Provide the [X, Y] coordinate of the cell's center where the given text is located.  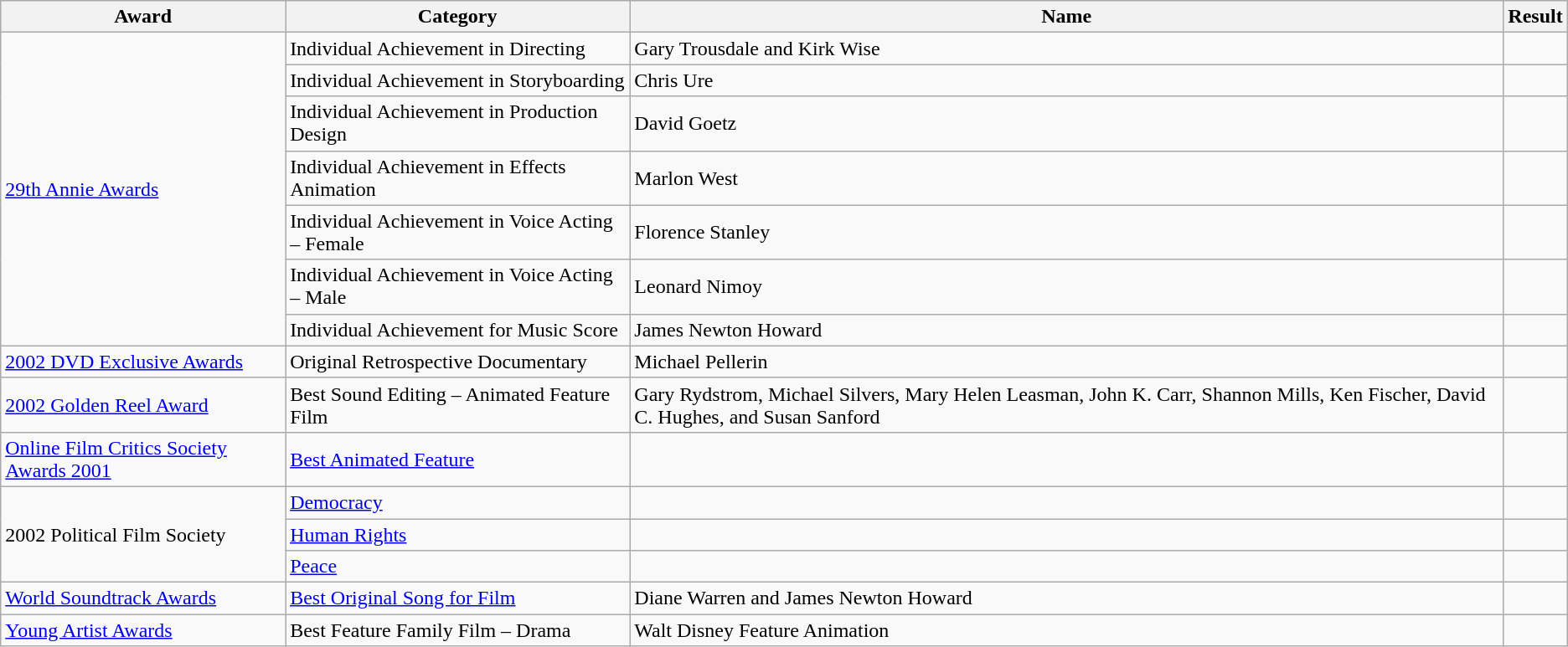
Democracy [457, 502]
Individual Achievement in Effects Animation [457, 177]
29th Annie Awards [143, 189]
Diane Warren and James Newton Howard [1067, 598]
Leonard Nimoy [1067, 286]
Individual Achievement for Music Score [457, 330]
Category [457, 17]
2002 Political Film Society [143, 534]
Online Film Critics Society Awards 2001 [143, 459]
Best Animated Feature [457, 459]
2002 Golden Reel Award [143, 405]
Florence Stanley [1067, 233]
Best Sound Editing – Animated Feature Film [457, 405]
Chris Ure [1067, 80]
World Soundtrack Awards [143, 598]
Result [1535, 17]
Individual Achievement in Storyboarding [457, 80]
Walt Disney Feature Animation [1067, 630]
Young Artist Awards [143, 630]
Award [143, 17]
Individual Achievement in Voice Acting – Female [457, 233]
Marlon West [1067, 177]
2002 DVD Exclusive Awards [143, 362]
Michael Pellerin [1067, 362]
Original Retrospective Documentary [457, 362]
Individual Achievement in Production Design [457, 124]
Gary Rydstrom, Michael Silvers, Mary Helen Leasman, John K. Carr, Shannon Mills, Ken Fischer, David C. Hughes, and Susan Sanford [1067, 405]
Individual Achievement in Voice Acting – Male [457, 286]
Best Feature Family Film – Drama [457, 630]
James Newton Howard [1067, 330]
Best Original Song for Film [457, 598]
Human Rights [457, 535]
Individual Achievement in Directing [457, 49]
David Goetz [1067, 124]
Gary Trousdale and Kirk Wise [1067, 49]
Name [1067, 17]
Peace [457, 567]
